Output the [x, y] coordinate of the center of the cell containing the given text.  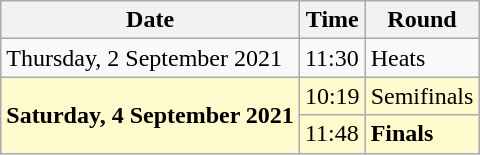
Date [150, 20]
11:30 [332, 58]
Round [422, 20]
Semifinals [422, 96]
Saturday, 4 September 2021 [150, 115]
Thursday, 2 September 2021 [150, 58]
Finals [422, 134]
11:48 [332, 134]
10:19 [332, 96]
Heats [422, 58]
Time [332, 20]
